Search for the cell housing the specified text and yield its [X, Y] center coordinate. 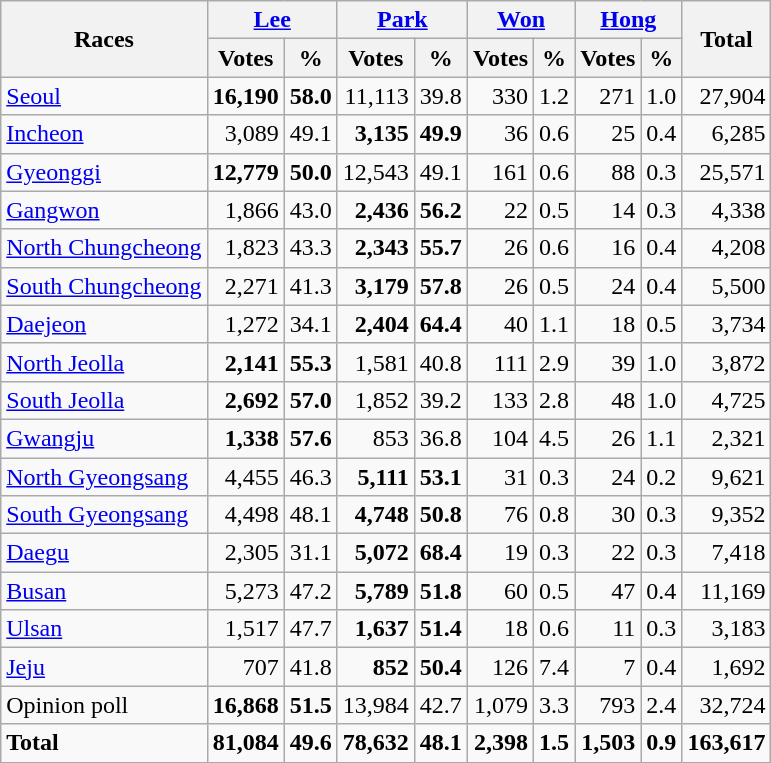
88 [608, 172]
South Chungcheong [104, 286]
42.7 [440, 705]
Park [402, 20]
2.9 [554, 362]
3,183 [726, 629]
271 [608, 96]
7,418 [726, 553]
1,338 [246, 438]
North Jeolla [104, 362]
133 [500, 400]
68.4 [440, 553]
3,135 [376, 134]
14 [608, 210]
47.2 [310, 591]
3,089 [246, 134]
1.5 [554, 743]
19 [500, 553]
Daejeon [104, 324]
1,692 [726, 667]
Won [520, 20]
111 [500, 362]
57.6 [310, 438]
1,581 [376, 362]
7.4 [554, 667]
2,404 [376, 324]
4,498 [246, 515]
104 [500, 438]
330 [500, 96]
4,455 [246, 477]
40.8 [440, 362]
48 [608, 400]
2.4 [662, 705]
Lee [272, 20]
Seoul [104, 96]
1,079 [500, 705]
South Jeolla [104, 400]
Opinion poll [104, 705]
78,632 [376, 743]
47.7 [310, 629]
50.0 [310, 172]
34.1 [310, 324]
Daegu [104, 553]
81,084 [246, 743]
852 [376, 667]
793 [608, 705]
South Gyeongsang [104, 515]
0.9 [662, 743]
5,111 [376, 477]
11,113 [376, 96]
30 [608, 515]
4,208 [726, 248]
Hong [628, 20]
Gangwon [104, 210]
49.9 [440, 134]
11 [608, 629]
27,904 [726, 96]
1,852 [376, 400]
2,398 [500, 743]
126 [500, 667]
25,571 [726, 172]
60 [500, 591]
Jeju [104, 667]
43.3 [310, 248]
53.1 [440, 477]
Ulsan [104, 629]
7 [608, 667]
5,072 [376, 553]
57.0 [310, 400]
161 [500, 172]
Races [104, 39]
32,724 [726, 705]
51.5 [310, 705]
76 [500, 515]
41.3 [310, 286]
9,621 [726, 477]
51.4 [440, 629]
2,692 [246, 400]
Gyeonggi [104, 172]
1,272 [246, 324]
2,343 [376, 248]
1,637 [376, 629]
5,500 [726, 286]
1,517 [246, 629]
9,352 [726, 515]
2,305 [246, 553]
46.3 [310, 477]
Incheon [104, 134]
16,190 [246, 96]
Busan [104, 591]
50.8 [440, 515]
36.8 [440, 438]
56.2 [440, 210]
57.8 [440, 286]
2,321 [726, 438]
2,141 [246, 362]
3,179 [376, 286]
39.8 [440, 96]
12,779 [246, 172]
13,984 [376, 705]
51.8 [440, 591]
39 [608, 362]
16,868 [246, 705]
North Gyeongsang [104, 477]
3,872 [726, 362]
31 [500, 477]
1,866 [246, 210]
41.8 [310, 667]
2,436 [376, 210]
55.7 [440, 248]
55.3 [310, 362]
North Chungcheong [104, 248]
12,543 [376, 172]
4,725 [726, 400]
3.3 [554, 705]
4.5 [554, 438]
0.2 [662, 477]
36 [500, 134]
6,285 [726, 134]
2,271 [246, 286]
16 [608, 248]
31.1 [310, 553]
58.0 [310, 96]
Gwangju [104, 438]
1,823 [246, 248]
1.2 [554, 96]
50.4 [440, 667]
49.6 [310, 743]
64.4 [440, 324]
5,273 [246, 591]
163,617 [726, 743]
853 [376, 438]
0.8 [554, 515]
5,789 [376, 591]
2.8 [554, 400]
47 [608, 591]
707 [246, 667]
4,338 [726, 210]
39.2 [440, 400]
11,169 [726, 591]
25 [608, 134]
3,734 [726, 324]
4,748 [376, 515]
40 [500, 324]
1,503 [608, 743]
43.0 [310, 210]
